Provide the (X, Y) coordinate of the cell's center where the given text is located.  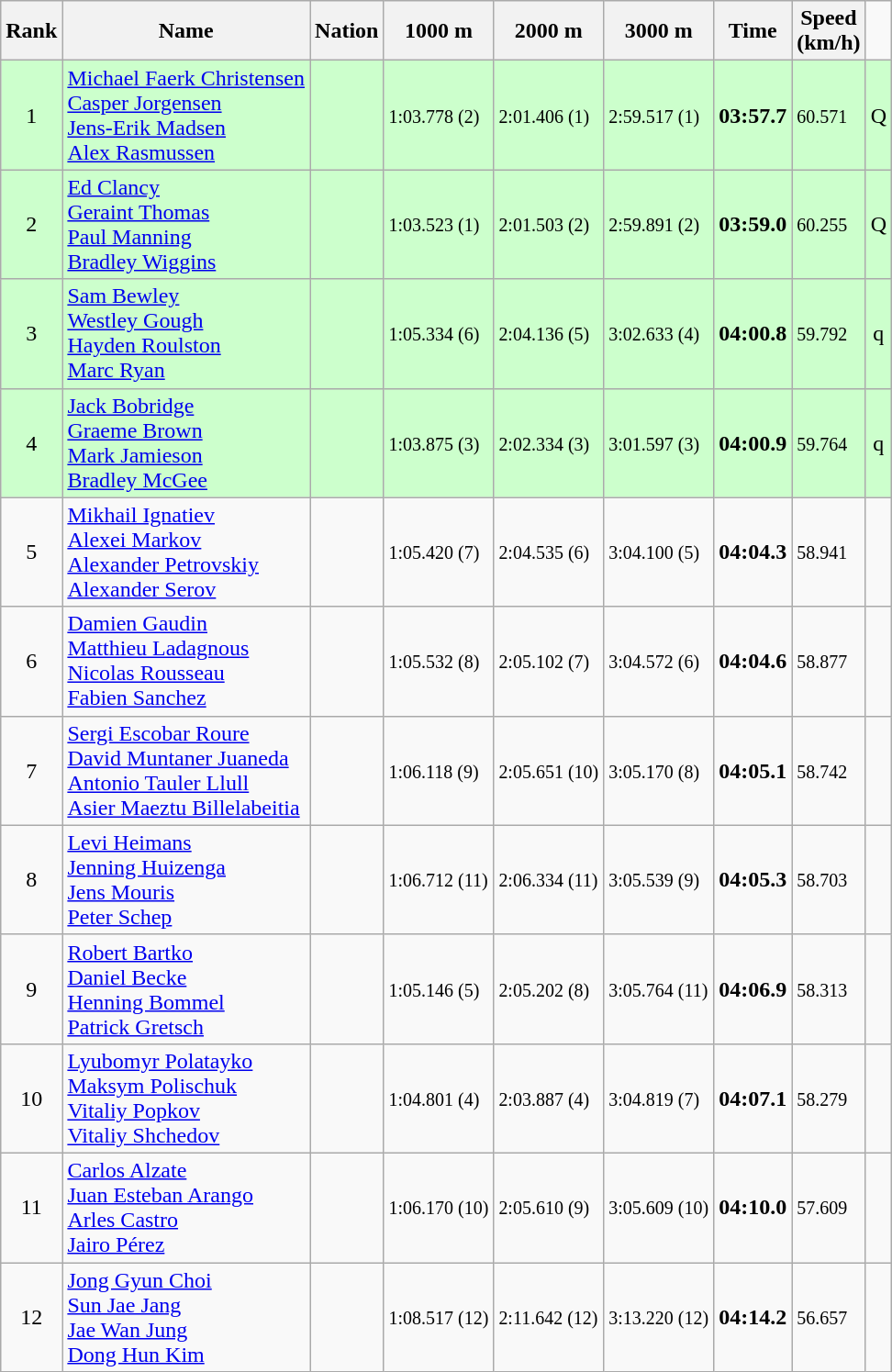
Michael Faerk ChristensenCasper JorgensenJens-Erik MadsenAlex Rasmussen (186, 116)
2 (31, 224)
1:05.146 (5) (439, 989)
2:02.334 (3) (549, 442)
11 (31, 1208)
3:01.597 (3) (659, 442)
7 (31, 771)
1:06.170 (10) (439, 1208)
04:05.3 (753, 879)
04:07.1 (753, 1098)
4 (31, 442)
58.742 (829, 771)
1:04.801 (4) (439, 1098)
2:06.334 (11) (549, 879)
Sam BewleyWestley GoughHayden RoulstonMarc Ryan (186, 334)
1:03.875 (3) (439, 442)
2:01.406 (1) (549, 116)
Speed(km/h) (829, 31)
04:10.0 (753, 1208)
1:05.334 (6) (439, 334)
3:05.170 (8) (659, 771)
04:04.6 (753, 661)
10 (31, 1098)
Rank (31, 31)
Name (186, 31)
04:05.1 (753, 771)
58.877 (829, 661)
Time (753, 31)
3 (31, 334)
8 (31, 879)
04:06.9 (753, 989)
03:59.0 (753, 224)
3000 m (659, 31)
58.941 (829, 552)
60.255 (829, 224)
2:05.202 (8) (549, 989)
59.792 (829, 334)
1 (31, 116)
2:59.891 (2) (659, 224)
2:05.651 (10) (549, 771)
60.571 (829, 116)
2:04.535 (6) (549, 552)
59.764 (829, 442)
3:04.572 (6) (659, 661)
3:02.633 (4) (659, 334)
04:04.3 (753, 552)
04:00.9 (753, 442)
Damien GaudinMatthieu LadagnousNicolas RousseauFabien Sanchez (186, 661)
2:11.642 (12) (549, 1318)
2000 m (549, 31)
2:59.517 (1) (659, 116)
58.703 (829, 879)
1000 m (439, 31)
Nation (347, 31)
04:14.2 (753, 1318)
1:03.778 (2) (439, 116)
Lyubomyr PolataykoMaksym PolischukVitaliy PopkovVitaliy Shchedov (186, 1098)
3:05.609 (10) (659, 1208)
56.657 (829, 1318)
Robert BartkoDaniel BeckeHenning BommelPatrick Gretsch (186, 989)
3:05.539 (9) (659, 879)
1:06.712 (11) (439, 879)
6 (31, 661)
3:04.819 (7) (659, 1098)
57.609 (829, 1208)
2:03.887 (4) (549, 1098)
03:57.7 (753, 116)
3:13.220 (12) (659, 1318)
1:03.523 (1) (439, 224)
1:08.517 (12) (439, 1318)
12 (31, 1318)
1:05.532 (8) (439, 661)
2:01.503 (2) (549, 224)
2:05.102 (7) (549, 661)
5 (31, 552)
Jack BobridgeGraeme BrownMark JamiesonBradley McGee (186, 442)
04:00.8 (753, 334)
Carlos AlzateJuan Esteban ArangoArles CastroJairo Pérez (186, 1208)
58.313 (829, 989)
Ed ClancyGeraint ThomasPaul ManningBradley Wiggins (186, 224)
3:04.100 (5) (659, 552)
2:04.136 (5) (549, 334)
2:05.610 (9) (549, 1208)
1:06.118 (9) (439, 771)
3:05.764 (11) (659, 989)
9 (31, 989)
58.279 (829, 1098)
Levi HeimansJenning HuizengaJens MourisPeter Schep (186, 879)
1:05.420 (7) (439, 552)
Sergi Escobar RoureDavid Muntaner JuanedaAntonio Tauler LlullAsier Maeztu Billelabeitia (186, 771)
Mikhail IgnatievAlexei MarkovAlexander PetrovskiyAlexander Serov (186, 552)
Jong Gyun ChoiSun Jae JangJae Wan JungDong Hun Kim (186, 1318)
